Detect which cell encompasses the target text, then output its (x, y) center coordinate. 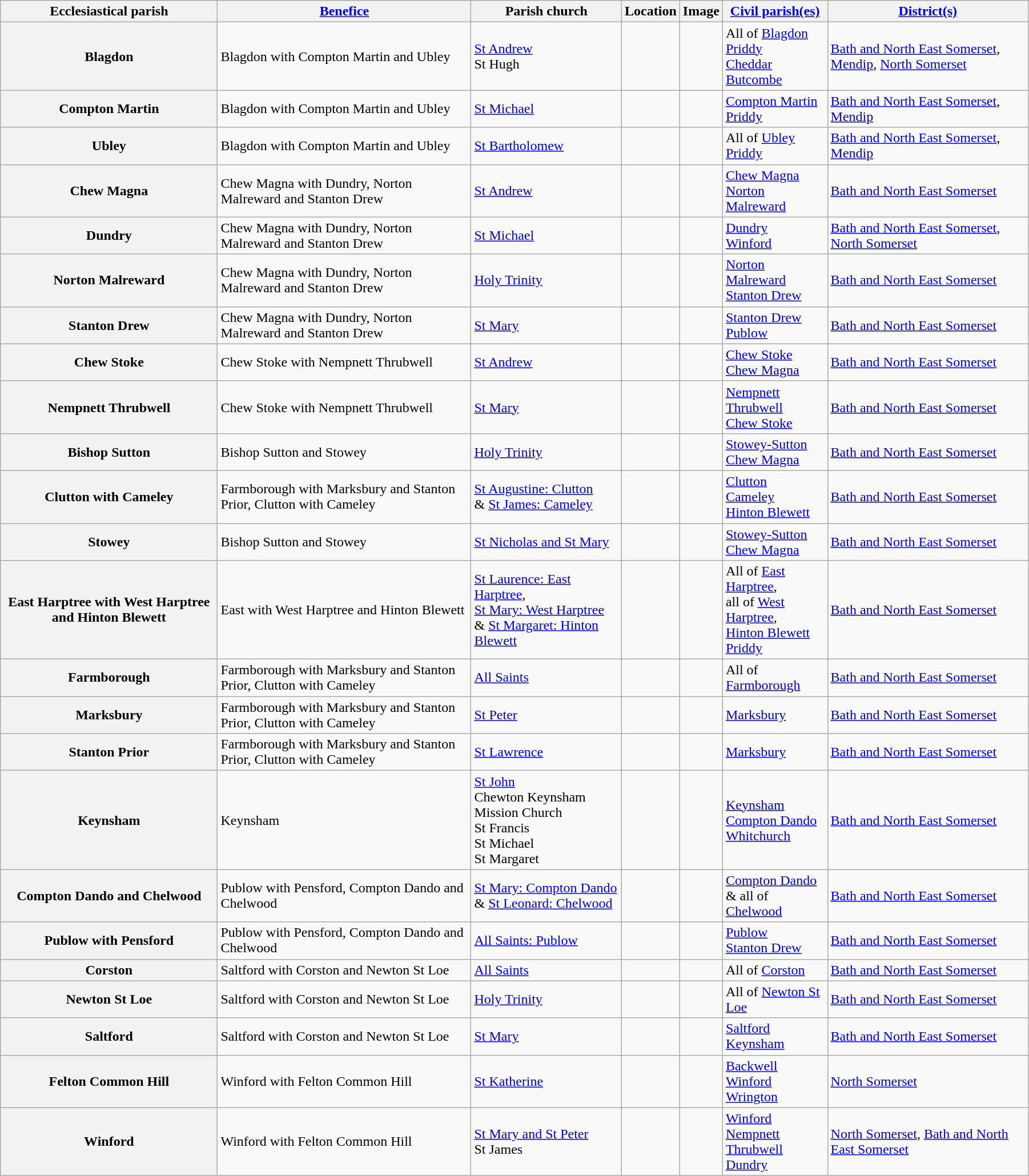
Location (651, 11)
Norton Malreward (109, 280)
All of Newton St Loe (775, 999)
East Harptree with West Harptree and Hinton Blewett (109, 610)
Dundry (109, 235)
Stanton Prior (109, 752)
Saltford Keynsham (775, 1037)
Benefice (344, 11)
St Mary: Compton Dando & St Leonard: Chelwood (546, 896)
Compton Dando & all of Chelwood (775, 896)
Backwell Winford Wrington (775, 1081)
St Katherine (546, 1081)
Saltford (109, 1037)
Newton St Loe (109, 999)
All Saints: Publow (546, 941)
Chew Stoke Chew Magna (775, 362)
East with West Harptree and Hinton Blewett (344, 610)
Chew Magna (109, 191)
All of Blagdon Priddy Cheddar Butcombe (775, 56)
Felton Common Hill (109, 1081)
All of Farmborough (775, 678)
St Mary and St PeterSt James (546, 1142)
St Augustine: Clutton & St James: Cameley (546, 497)
District(s) (927, 11)
St Laurence: East Harptree, St Mary: West Harptree & St Margaret: Hinton Blewett (546, 610)
Nempnett Thrubwell (109, 407)
Clutton Cameley Hinton Blewett (775, 497)
St Peter (546, 715)
Publow Stanton Drew (775, 941)
Blagdon (109, 56)
Winford Nempnett Thrubwell Dundry (775, 1142)
Image (701, 11)
Nempnett Thrubwell Chew Stoke (775, 407)
Clutton with Cameley (109, 497)
Bath and North East Somerset, Mendip, North Somerset (927, 56)
Farmborough (109, 678)
Corston (109, 970)
Dundry Winford (775, 235)
Compton Martin Priddy (775, 108)
St Lawrence (546, 752)
North Somerset, Bath and North East Somerset (927, 1142)
Stowey (109, 541)
St Nicholas and St Mary (546, 541)
Compton Martin (109, 108)
Stanton Drew Publow (775, 325)
Stanton Drew (109, 325)
Chew Magna Norton Malreward (775, 191)
Civil parish(es) (775, 11)
Keynsham Compton Dando Whitchurch (775, 820)
Winford (109, 1142)
St AndrewSt Hugh (546, 56)
All of East Harptree,all of West Harptree,Hinton Blewett Priddy (775, 610)
Parish church (546, 11)
Ubley (109, 146)
Publow with Pensford (109, 941)
All of Ubley Priddy (775, 146)
North Somerset (927, 1081)
St JohnChewton Keynsham Mission ChurchSt FrancisSt MichaelSt Margaret (546, 820)
Ecclesiastical parish (109, 11)
All of Corston (775, 970)
Compton Dando and Chelwood (109, 896)
Bishop Sutton (109, 452)
Chew Stoke (109, 362)
St Bartholomew (546, 146)
Bath and North East Somerset, North Somerset (927, 235)
Norton Malreward Stanton Drew (775, 280)
